Pinpoint the cell where the given text exists, returning its [X, Y] midpoint coordinate. 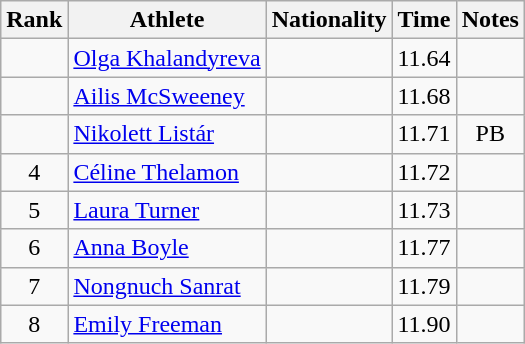
11.71 [424, 134]
4 [34, 172]
Nikolett Listár [167, 134]
11.64 [424, 58]
6 [34, 248]
PB [490, 134]
7 [34, 286]
8 [34, 324]
Notes [490, 20]
Ailis McSweeney [167, 96]
Athlete [167, 20]
11.73 [424, 210]
Rank [34, 20]
Time [424, 20]
11.68 [424, 96]
11.90 [424, 324]
Céline Thelamon [167, 172]
Olga Khalandyreva [167, 58]
Nongnuch Sanrat [167, 286]
Nationality [329, 20]
11.79 [424, 286]
5 [34, 210]
11.77 [424, 248]
Anna Boyle [167, 248]
Emily Freeman [167, 324]
11.72 [424, 172]
Laura Turner [167, 210]
